From the cell containing the given text, extract its center point as [X, Y] coordinate. 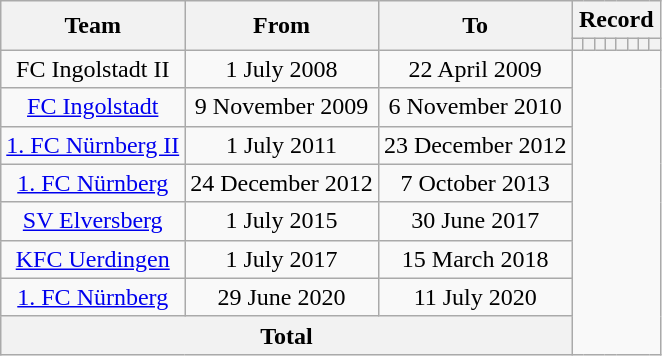
1. FC Nürnberg II [93, 145]
22 April 2009 [475, 69]
KFC Uerdingen [93, 259]
FC Ingolstadt II [93, 69]
30 June 2017 [475, 221]
23 December 2012 [475, 145]
7 October 2013 [475, 183]
24 December 2012 [282, 183]
1 July 2017 [282, 259]
FC Ingolstadt [93, 107]
9 November 2009 [282, 107]
To [475, 26]
SV Elversberg [93, 221]
From [282, 26]
Record [616, 20]
29 June 2020 [282, 297]
1 July 2011 [282, 145]
1 July 2008 [282, 69]
6 November 2010 [475, 107]
15 March 2018 [475, 259]
1 July 2015 [282, 221]
Total [286, 335]
11 July 2020 [475, 297]
Team [93, 26]
